Capture the cell that displays the provided text and extract its [x, y] central coordinate. 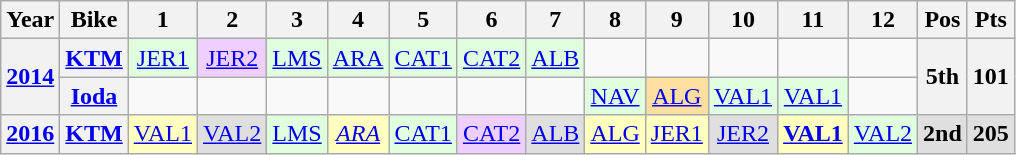
3 [297, 20]
10 [742, 20]
2016 [30, 134]
Pts [990, 20]
2 [232, 20]
5 [423, 20]
1 [162, 20]
7 [556, 20]
8 [615, 20]
Pos [943, 20]
2nd [943, 134]
Year [30, 20]
205 [990, 134]
101 [990, 77]
Ioda [94, 96]
Bike [94, 20]
6 [491, 20]
2014 [30, 77]
4 [358, 20]
5th [943, 77]
9 [676, 20]
11 [814, 20]
12 [882, 20]
NAV [615, 96]
